From the cell containing the given text, extract its center point as (x, y) coordinate. 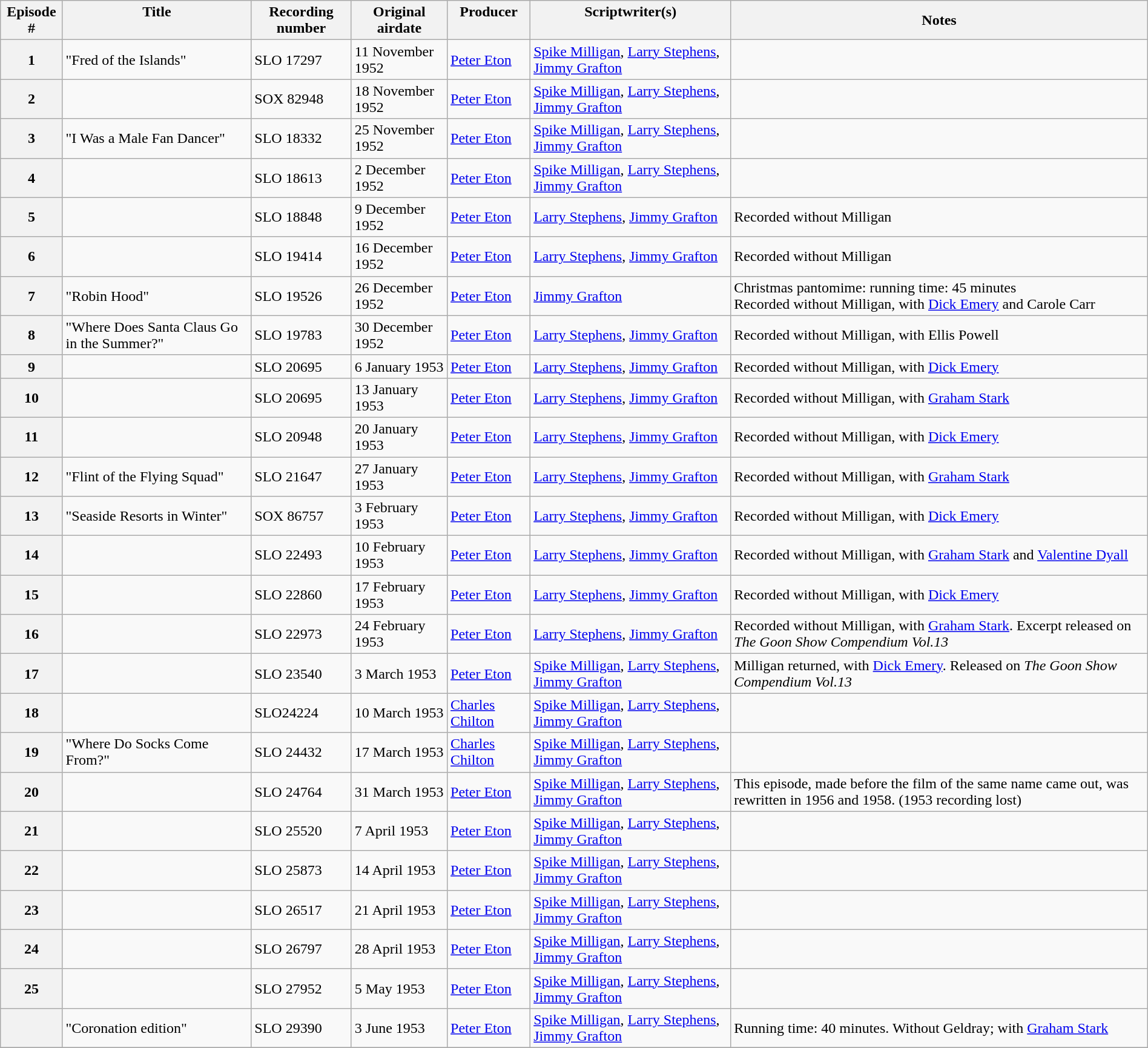
SLO 26797 (302, 949)
SOX 86757 (302, 516)
19 (31, 752)
13 (31, 516)
Notes (939, 21)
SLO 24432 (302, 752)
31 March 1953 (399, 792)
Recorded without Milligan, with Graham Stark and Valentine Dyall (939, 556)
27 January 1953 (399, 476)
7 April 1953 (399, 831)
20 January 1953 (399, 437)
18 (31, 713)
SOX 82948 (302, 99)
SLO 27952 (302, 988)
22 (31, 871)
5 May 1953 (399, 988)
3 June 1953 (399, 1028)
2 December 1952 (399, 178)
"Seaside Resorts in Winter" (157, 516)
23 (31, 909)
1 (31, 59)
3 March 1953 (399, 673)
"Fred of the Islands" (157, 59)
SLO 19526 (302, 295)
Scriptwriter(s) (631, 21)
SLO 25873 (302, 871)
10 (31, 397)
9 December 1952 (399, 217)
SLO 23540 (302, 673)
3 February 1953 (399, 516)
This episode, made before the film of the same name came out, was rewritten in 1956 and 1958. (1953 recording lost) (939, 792)
Recording number (302, 21)
7 (31, 295)
Original airdate (399, 21)
4 (31, 178)
"Where Do Socks Come From?" (157, 752)
26 December 1952 (399, 295)
"I Was a Male Fan Dancer" (157, 138)
6 January 1953 (399, 366)
SLO 21647 (302, 476)
3 (31, 138)
14 (31, 556)
Jimmy Grafton (631, 295)
SLO 18332 (302, 138)
SLO 19414 (302, 257)
SLO 18848 (302, 217)
14 April 1953 (399, 871)
Episode # (31, 21)
15 (31, 595)
24 February 1953 (399, 634)
"Robin Hood" (157, 295)
SLO 19783 (302, 335)
18 November 1952 (399, 99)
SLO 24764 (302, 792)
21 April 1953 (399, 909)
"Where Does Santa Claus Go in the Summer?" (157, 335)
SLO 29390 (302, 1028)
SLO 26517 (302, 909)
6 (31, 257)
17 March 1953 (399, 752)
"Flint of the Flying Squad" (157, 476)
2 (31, 99)
25 (31, 988)
SLO 20948 (302, 437)
SLO 22860 (302, 595)
"Coronation edition" (157, 1028)
10 March 1953 (399, 713)
Recorded without Milligan, with Graham Stark. Excerpt released on The Goon Show Compendium Vol.13 (939, 634)
Recorded without Milligan, with Ellis Powell (939, 335)
24 (31, 949)
SLO 18613 (302, 178)
25 November 1952 (399, 138)
SLO 22973 (302, 634)
SLO24224 (302, 713)
5 (31, 217)
8 (31, 335)
13 January 1953 (399, 397)
11 November 1952 (399, 59)
16 December 1952 (399, 257)
Milligan returned, with Dick Emery. Released on The Goon Show Compendium Vol.13 (939, 673)
16 (31, 634)
11 (31, 437)
17 (31, 673)
Producer (489, 21)
30 December 1952 (399, 335)
20 (31, 792)
12 (31, 476)
Title (157, 21)
10 February 1953 (399, 556)
9 (31, 366)
28 April 1953 (399, 949)
Christmas pantomime: running time: 45 minutesRecorded without Milligan, with Dick Emery and Carole Carr (939, 295)
21 (31, 831)
17 February 1953 (399, 595)
SLO 17297 (302, 59)
SLO 25520 (302, 831)
Running time: 40 minutes. Without Geldray; with Graham Stark (939, 1028)
SLO 22493 (302, 556)
